Extract the [X, Y] coordinate from the center of the cell holding the provided text.  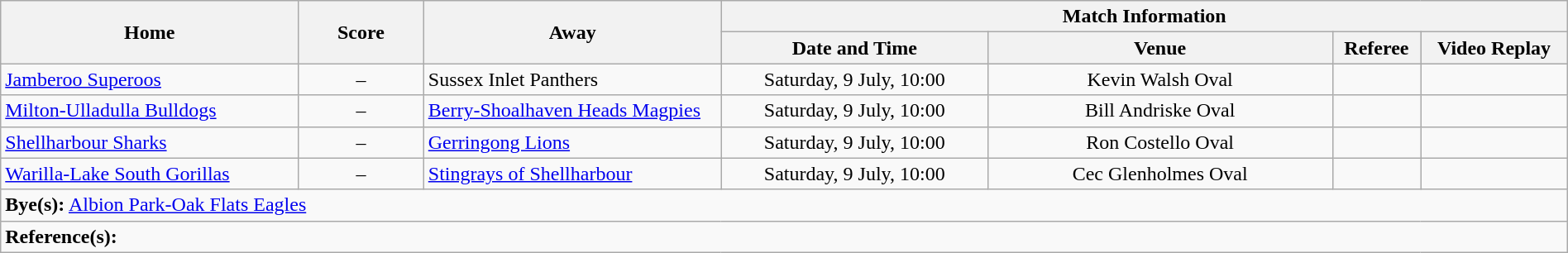
Sussex Inlet Panthers [572, 79]
Gerringong Lions [572, 142]
Milton-Ulladulla Bulldogs [150, 111]
Bye(s): Albion Park-Oak Flats Eagles [784, 205]
Warilla-Lake South Gorillas [150, 174]
Bill Andriske Oval [1159, 111]
Stingrays of Shellharbour [572, 174]
Date and Time [854, 48]
Ron Costello Oval [1159, 142]
Match Information [1145, 17]
Shellharbour Sharks [150, 142]
Video Replay [1494, 48]
Cec Glenholmes Oval [1159, 174]
Venue [1159, 48]
Score [361, 32]
Berry-Shoalhaven Heads Magpies [572, 111]
Kevin Walsh Oval [1159, 79]
Referee [1376, 48]
Reference(s): [784, 236]
Home [150, 32]
Jamberoo Superoos [150, 79]
Away [572, 32]
